Search for the cell housing the specified text and yield its (x, y) center coordinate. 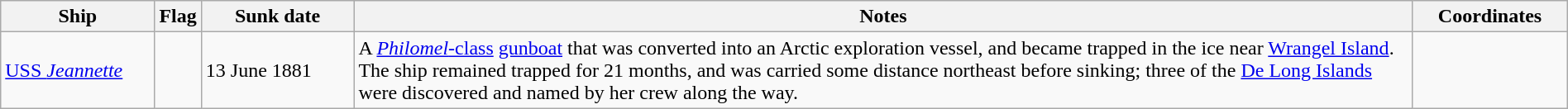
Flag (178, 17)
Notes (883, 17)
13 June 1881 (278, 70)
Ship (78, 17)
Coordinates (1490, 17)
USS Jeannette (78, 70)
Sunk date (278, 17)
